Output the [x, y] coordinate of the center of the cell containing the given text.  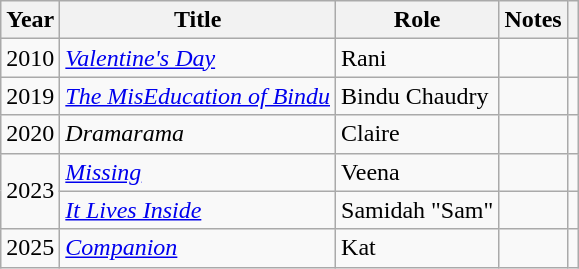
2019 [30, 96]
The MisEducation of Bindu [198, 96]
Role [418, 20]
Title [198, 20]
Notes [533, 20]
2020 [30, 134]
2025 [30, 248]
Rani [418, 58]
Valentine's Day [198, 58]
Samidah "Sam" [418, 210]
Dramarama [198, 134]
Veena [418, 172]
2010 [30, 58]
Kat [418, 248]
Bindu Chaudry [418, 96]
It Lives Inside [198, 210]
Claire [418, 134]
Missing [198, 172]
Companion [198, 248]
2023 [30, 191]
Year [30, 20]
